Return the (X, Y) coordinate for the center point of the cell that contains the specified text.  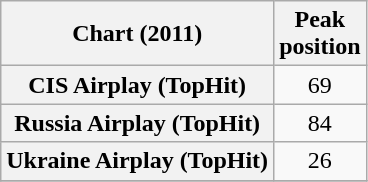
26 (320, 161)
Russia Airplay (TopHit) (138, 123)
Chart (2011) (138, 34)
84 (320, 123)
Ukraine Airplay (TopHit) (138, 161)
Peakposition (320, 34)
CIS Airplay (TopHit) (138, 85)
69 (320, 85)
